Capture the cell that displays the provided text and extract its [x, y] central coordinate. 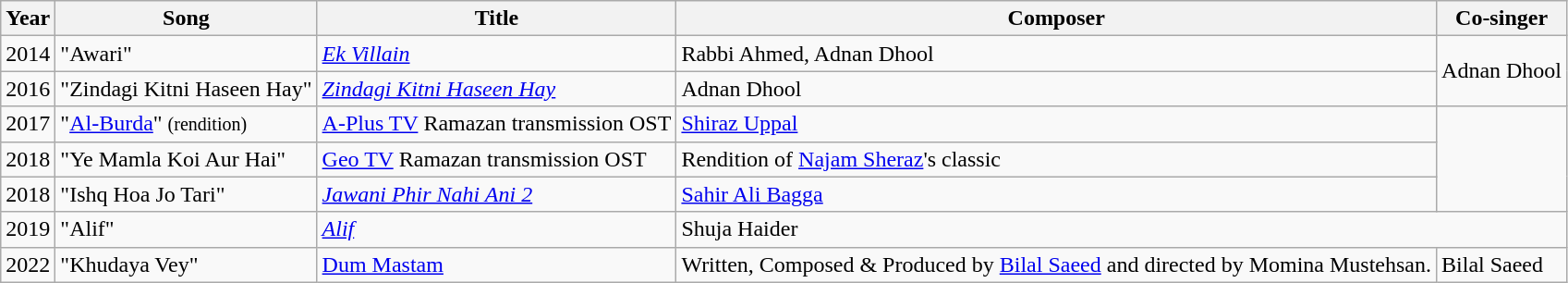
Written, Composed & Produced by Bilal Saeed and directed by Momina Mustehsan. [1057, 265]
2014 [28, 54]
A-Plus TV Ramazan transmission OST [497, 124]
2016 [28, 89]
Year [28, 18]
Title [497, 18]
Dum Mastam [497, 265]
Ek Villain [497, 54]
2017 [28, 124]
Co-singer [1502, 18]
Bilal Saeed [1502, 265]
Alif [497, 229]
Zindagi Kitni Haseen Hay [497, 89]
Sahir Ali Bagga [1057, 194]
Jawani Phir Nahi Ani 2 [497, 194]
"Al-Burda" (rendition) [187, 124]
"Alif" [187, 229]
"Khudaya Vey" [187, 265]
"Ishq Hoa Jo Tari" [187, 194]
Shiraz Uppal [1057, 124]
Shuja Haider [1122, 229]
2022 [28, 265]
"Zindagi Kitni Haseen Hay" [187, 89]
Rendition of Najam Sheraz's classic [1057, 159]
Geo TV Ramazan transmission OST [497, 159]
"Ye Mamla Koi Aur Hai" [187, 159]
2019 [28, 229]
Rabbi Ahmed, Adnan Dhool [1057, 54]
"Awari" [187, 54]
Song [187, 18]
Composer [1057, 18]
